Return the [X, Y] coordinate for the center point of the cell that contains the specified text.  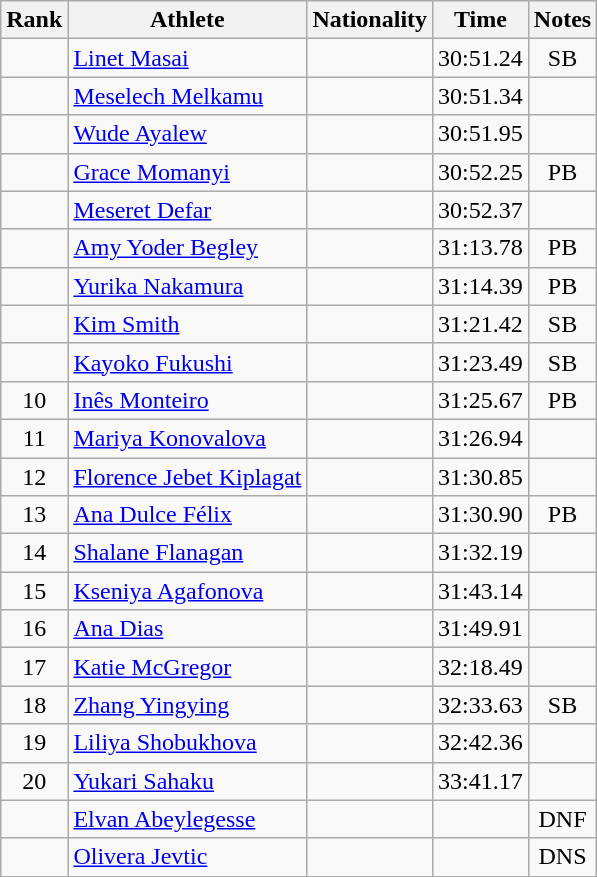
10 [34, 400]
Nationality [370, 20]
Linet Masai [188, 58]
Liliya Shobukhova [188, 743]
32:18.49 [481, 667]
Kseniya Agafonova [188, 591]
Amy Yoder Begley [188, 248]
Grace Momanyi [188, 172]
19 [34, 743]
31:30.90 [481, 515]
Wude Ayalew [188, 134]
32:33.63 [481, 705]
Kim Smith [188, 324]
Athlete [188, 20]
30:51.24 [481, 58]
Olivera Jevtic [188, 857]
18 [34, 705]
Yukari Sahaku [188, 781]
31:13.78 [481, 248]
12 [34, 477]
30:51.34 [481, 96]
33:41.17 [481, 781]
31:21.42 [481, 324]
Katie McGregor [188, 667]
13 [34, 515]
31:26.94 [481, 438]
Yurika Nakamura [188, 286]
Meselech Melkamu [188, 96]
31:25.67 [481, 400]
31:43.14 [481, 591]
15 [34, 591]
Notes [562, 20]
32:42.36 [481, 743]
31:30.85 [481, 477]
Time [481, 20]
31:32.19 [481, 553]
Mariya Konovalova [188, 438]
16 [34, 629]
Elvan Abeylegesse [188, 819]
DNF [562, 819]
17 [34, 667]
20 [34, 781]
30:52.25 [481, 172]
11 [34, 438]
14 [34, 553]
Shalane Flanagan [188, 553]
Ana Dulce Félix [188, 515]
31:23.49 [481, 362]
DNS [562, 857]
Rank [34, 20]
Florence Jebet Kiplagat [188, 477]
31:49.91 [481, 629]
Kayoko Fukushi [188, 362]
30:51.95 [481, 134]
Inês Monteiro [188, 400]
Zhang Yingying [188, 705]
Ana Dias [188, 629]
30:52.37 [481, 210]
31:14.39 [481, 286]
Meseret Defar [188, 210]
